Capture the cell that displays the provided text and extract its (x, y) central coordinate. 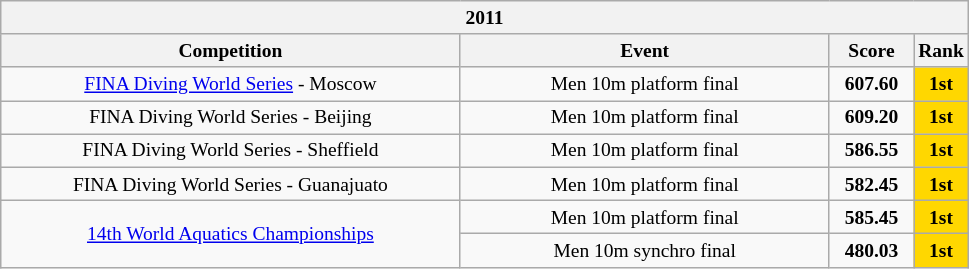
2011 (485, 18)
14th World Aquatics Championships (230, 234)
FINA Diving World Series - Beijing (230, 118)
FINA Diving World Series - Guanajuato (230, 184)
FINA Diving World Series - Sheffield (230, 150)
609.20 (871, 118)
585.45 (871, 216)
FINA Diving World Series - Moscow (230, 84)
Score (871, 50)
Event (644, 50)
607.60 (871, 84)
Men 10m synchro final (644, 250)
586.55 (871, 150)
Rank (942, 50)
582.45 (871, 184)
Competition (230, 50)
480.03 (871, 250)
